Determine the [X, Y] coordinate at the center of the cell enclosing the given text.  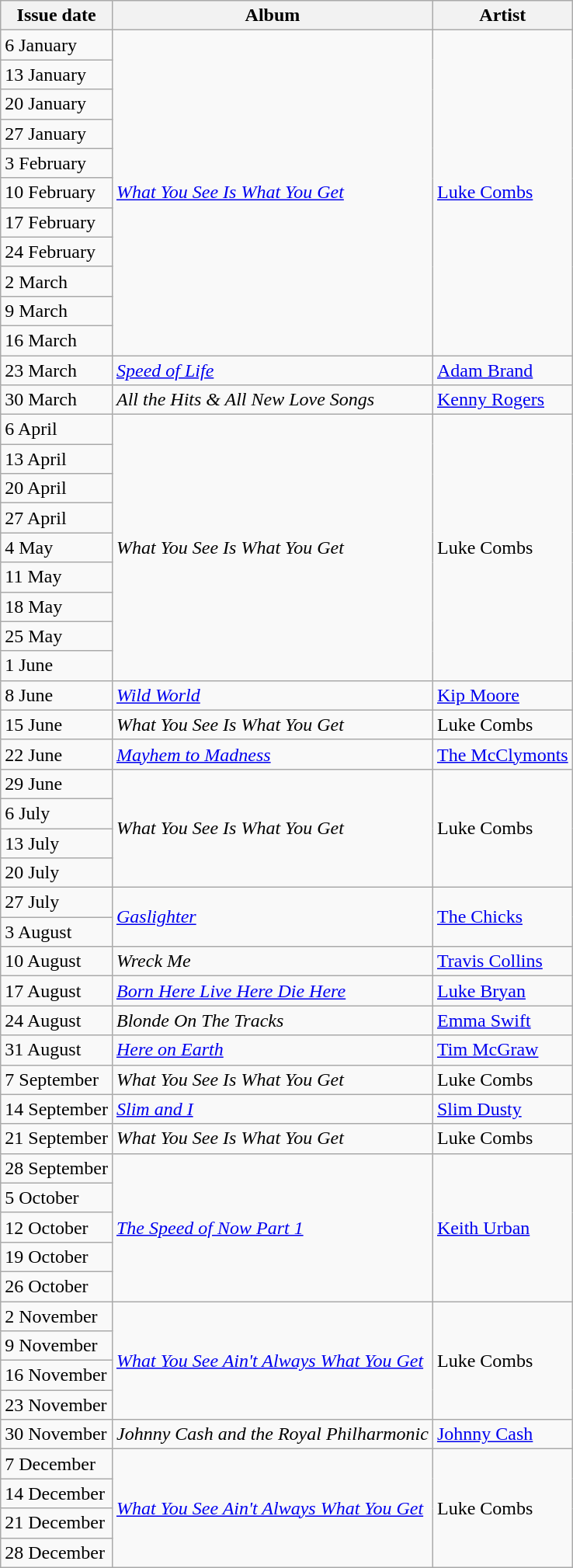
2 November [57, 1316]
12 October [57, 1227]
21 September [57, 1139]
28 September [57, 1168]
23 November [57, 1405]
Johnny Cash and the Royal Philharmonic [272, 1434]
The Speed of Now Part 1 [272, 1227]
6 January [57, 45]
24 February [57, 252]
8 June [57, 695]
23 March [57, 370]
Artist [502, 16]
Emma Swift [502, 1020]
11 May [57, 577]
Gaslighter [272, 917]
20 July [57, 873]
9 March [57, 311]
Mayhem to Madness [272, 754]
Born Here Live Here Die Here [272, 991]
20 January [57, 104]
9 November [57, 1346]
26 October [57, 1286]
17 August [57, 991]
20 April [57, 488]
28 December [57, 1552]
Slim and I [272, 1109]
6 July [57, 813]
16 March [57, 340]
6 April [57, 429]
15 June [57, 725]
17 February [57, 222]
All the Hits & All New Love Songs [272, 400]
16 November [57, 1375]
30 November [57, 1434]
22 June [57, 754]
29 June [57, 784]
3 August [57, 932]
10 August [57, 961]
Kip Moore [502, 695]
Wreck Me [272, 961]
The McClymonts [502, 754]
Here on Earth [272, 1050]
Kenny Rogers [502, 400]
13 July [57, 843]
Blonde On The Tracks [272, 1020]
Wild World [272, 695]
Johnny Cash [502, 1434]
4 May [57, 548]
13 January [57, 75]
18 May [57, 607]
Issue date [57, 16]
14 December [57, 1493]
Travis Collins [502, 961]
Album [272, 16]
The Chicks [502, 917]
27 July [57, 902]
27 April [57, 518]
10 February [57, 193]
31 August [57, 1050]
3 February [57, 163]
2 March [57, 281]
19 October [57, 1257]
7 September [57, 1080]
1 June [57, 666]
Luke Bryan [502, 991]
25 May [57, 636]
30 March [57, 400]
Keith Urban [502, 1227]
14 September [57, 1109]
Tim McGraw [502, 1050]
5 October [57, 1198]
21 December [57, 1523]
24 August [57, 1020]
Speed of Life [272, 370]
13 April [57, 459]
27 January [57, 134]
Slim Dusty [502, 1109]
7 December [57, 1464]
Adam Brand [502, 370]
